Extract the (x, y) coordinate from the center of the cell holding the provided text.  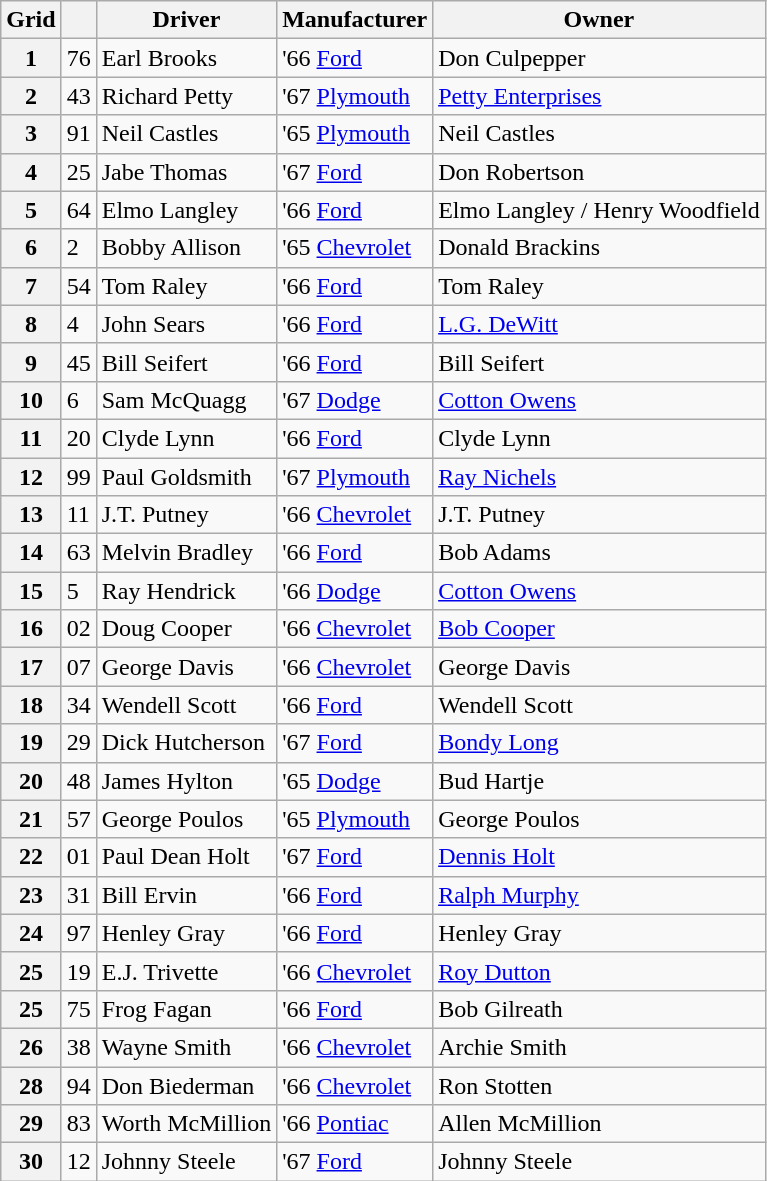
Elmo Langley / Henry Woodfield (600, 210)
3 (31, 134)
30 (31, 1162)
97 (78, 933)
76 (78, 58)
'65 Dodge (355, 781)
57 (78, 819)
Earl Brooks (186, 58)
Doug Cooper (186, 629)
Manufacturer (355, 20)
Worth McMillion (186, 1124)
Don Culpepper (600, 58)
9 (31, 362)
Sam McQuagg (186, 400)
John Sears (186, 324)
Archie Smith (600, 1047)
Bob Adams (600, 553)
Allen McMillion (600, 1124)
Dick Hutcherson (186, 743)
James Hylton (186, 781)
Paul Goldsmith (186, 477)
7 (31, 286)
31 (78, 895)
Frog Fagan (186, 1009)
Ray Nichels (600, 477)
75 (78, 1009)
94 (78, 1085)
Don Biederman (186, 1085)
8 (31, 324)
18 (31, 705)
Ron Stotten (600, 1085)
Dennis Holt (600, 857)
Grid (31, 20)
91 (78, 134)
Bill Ervin (186, 895)
Jabe Thomas (186, 172)
Bob Cooper (600, 629)
Paul Dean Holt (186, 857)
21 (31, 819)
1 (31, 58)
54 (78, 286)
Roy Dutton (600, 971)
'66 Dodge (355, 591)
'67 Dodge (355, 400)
23 (31, 895)
02 (78, 629)
83 (78, 1124)
14 (31, 553)
Don Robertson (600, 172)
26 (31, 1047)
Elmo Langley (186, 210)
63 (78, 553)
Ralph Murphy (600, 895)
Melvin Bradley (186, 553)
22 (31, 857)
99 (78, 477)
Donald Brackins (600, 248)
Petty Enterprises (600, 96)
43 (78, 96)
28 (31, 1085)
07 (78, 667)
'65 Chevrolet (355, 248)
16 (31, 629)
48 (78, 781)
38 (78, 1047)
Richard Petty (186, 96)
Bondy Long (600, 743)
15 (31, 591)
45 (78, 362)
13 (31, 515)
64 (78, 210)
01 (78, 857)
L.G. DeWitt (600, 324)
Bud Hartje (600, 781)
Driver (186, 20)
Bobby Allison (186, 248)
10 (31, 400)
17 (31, 667)
Owner (600, 20)
34 (78, 705)
'66 Pontiac (355, 1124)
Bob Gilreath (600, 1009)
Ray Hendrick (186, 591)
Wayne Smith (186, 1047)
24 (31, 933)
E.J. Trivette (186, 971)
